Scan for the cell matching the given text and deliver its [X, Y] coordinate at center. 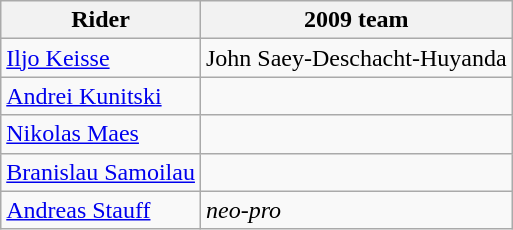
Andrei Kunitski [101, 96]
neo-pro [356, 210]
Nikolas Maes [101, 134]
Branislau Samoilau [101, 172]
Iljo Keisse [101, 58]
Rider [101, 20]
John Saey-Deschacht-Huyanda [356, 58]
2009 team [356, 20]
Andreas Stauff [101, 210]
